Locate the cell with the specified text and output its (X, Y) center coordinate. 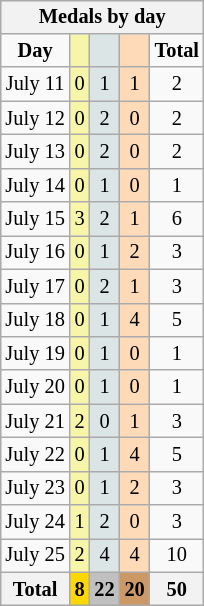
July 18 (36, 320)
July 11 (36, 84)
July 19 (36, 354)
22 (105, 589)
July 20 (36, 387)
July 15 (36, 219)
July 13 (36, 152)
July 17 (36, 286)
July 21 (36, 421)
July 12 (36, 118)
10 (177, 556)
Day (36, 51)
50 (177, 589)
July 23 (36, 488)
July 25 (36, 556)
20 (135, 589)
8 (80, 589)
July 24 (36, 522)
6 (177, 219)
July 14 (36, 185)
July 16 (36, 253)
July 22 (36, 455)
Medals by day (102, 17)
